Pinpoint the cell where the given text exists, returning its [x, y] midpoint coordinate. 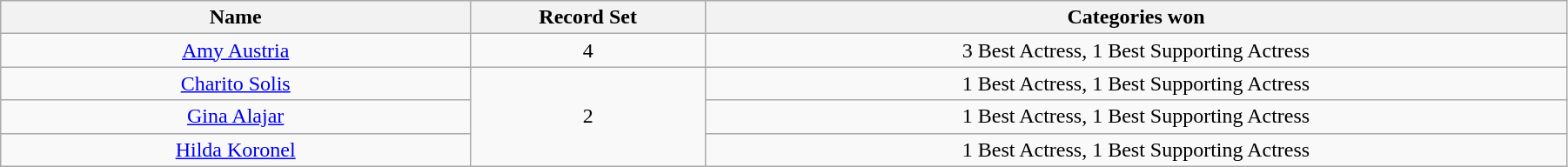
4 [588, 50]
Name [236, 17]
Charito Solis [236, 83]
Categories won [1136, 17]
Hilda Koronel [236, 150]
2 [588, 117]
3 Best Actress, 1 Best Supporting Actress [1136, 50]
Amy Austria [236, 50]
Record Set [588, 17]
Gina Alajar [236, 117]
